Return the (x, y) coordinate for the center point of the cell that contains the specified text.  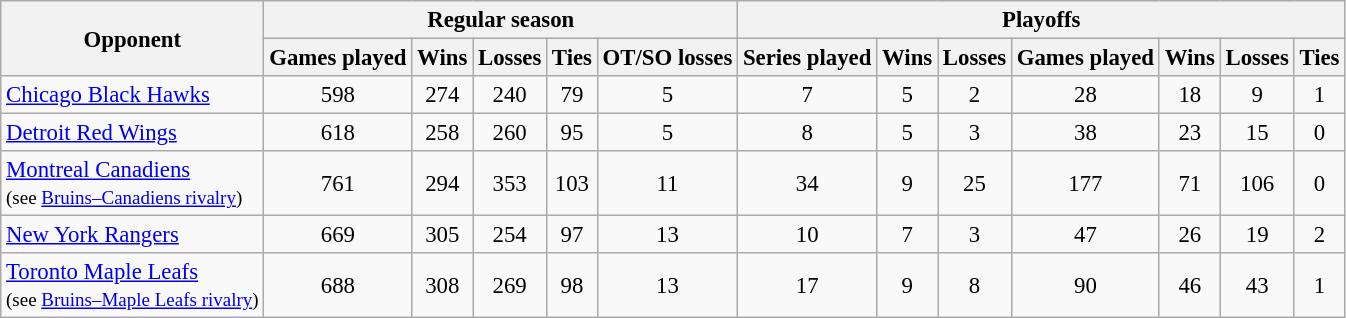
25 (975, 184)
Detroit Red Wings (132, 133)
254 (510, 235)
353 (510, 184)
23 (1190, 133)
Playoffs (1042, 20)
97 (572, 235)
18 (1190, 95)
618 (338, 133)
71 (1190, 184)
New York Rangers (132, 235)
OT/SO losses (667, 58)
598 (338, 95)
28 (1085, 95)
47 (1085, 235)
95 (572, 133)
79 (572, 95)
Chicago Black Hawks (132, 95)
Opponent (132, 38)
1 (1320, 95)
305 (442, 235)
177 (1085, 184)
669 (338, 235)
240 (510, 95)
26 (1190, 235)
761 (338, 184)
11 (667, 184)
34 (808, 184)
19 (1257, 235)
15 (1257, 133)
13 (667, 235)
Regular season (501, 20)
8 (808, 133)
Montreal Canadiens(see Bruins–Canadiens rivalry) (132, 184)
103 (572, 184)
274 (442, 95)
10 (808, 235)
294 (442, 184)
38 (1085, 133)
106 (1257, 184)
260 (510, 133)
Series played (808, 58)
258 (442, 133)
